Find where the given text appears and provide that cell's center as [X, Y] coordinate. 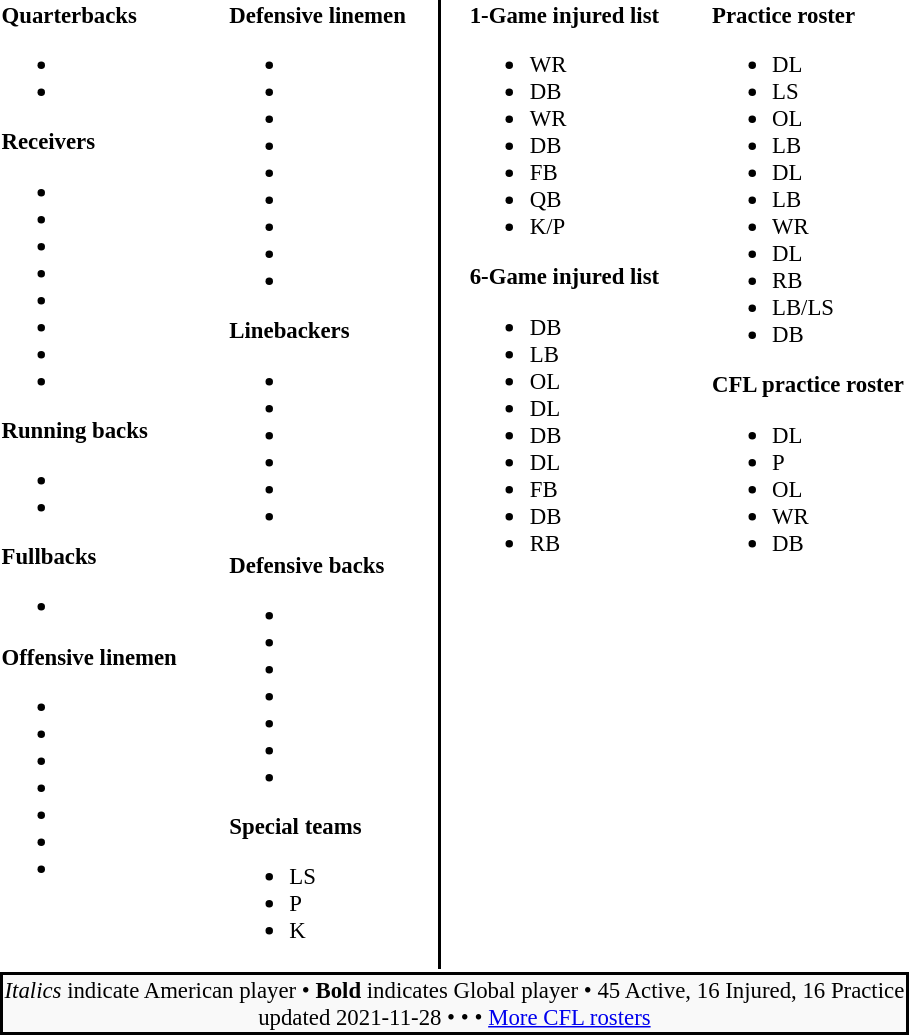
1-Game injured list WR DB WR DB FB QB K/P6-Game injured list DB LB OL DL DB DL FB DB RB [566, 484]
Italics indicate American player • Bold indicates Global player • 45 Active, 16 Injured, 16 Practice updated 2021-11-28 • • • More CFL rosters [454, 1002]
QuarterbacksReceiversRunning backsFullbacksOffensive linemen [90, 484]
Defensive linemenLinebackersDefensive backsSpecial teams LS P K [320, 484]
Practice roster DL LS OL LB DL LB WR DL RB LB/LS DBCFL practice roster DL P OL WR DB [809, 484]
